Return (x, y) of the center of cell containing provided text 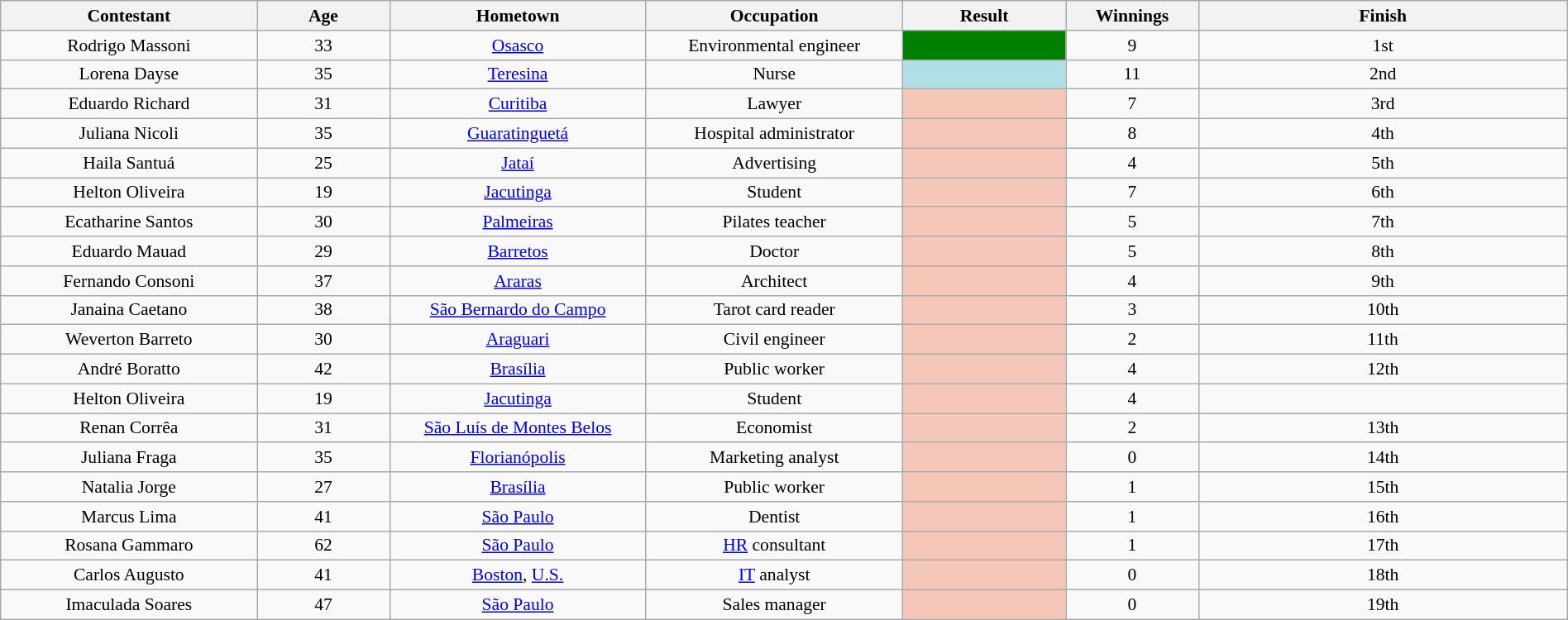
Hometown (518, 16)
27 (323, 487)
42 (323, 370)
Hospital administrator (774, 134)
Ecatharine Santos (129, 222)
Palmeiras (518, 222)
Juliana Nicoli (129, 134)
9 (1132, 45)
Pilates teacher (774, 222)
Lawyer (774, 104)
Tarot card reader (774, 310)
Marcus Lima (129, 517)
38 (323, 310)
37 (323, 281)
Result (984, 16)
HR consultant (774, 546)
7th (1383, 222)
10th (1383, 310)
3rd (1383, 104)
Curitiba (518, 104)
Architect (774, 281)
André Boratto (129, 370)
IT analyst (774, 575)
Finish (1383, 16)
Winnings (1132, 16)
1st (1383, 45)
Natalia Jorge (129, 487)
Imaculada Soares (129, 605)
17th (1383, 546)
25 (323, 163)
Doctor (774, 251)
47 (323, 605)
12th (1383, 370)
Barretos (518, 251)
11th (1383, 340)
Marketing analyst (774, 458)
Guaratinguetá (518, 134)
Sales manager (774, 605)
Age (323, 16)
Eduardo Richard (129, 104)
18th (1383, 575)
Araras (518, 281)
Dentist (774, 517)
Rosana Gammaro (129, 546)
Osasco (518, 45)
9th (1383, 281)
Civil engineer (774, 340)
Fernando Consoni (129, 281)
Occupation (774, 16)
19th (1383, 605)
Janaina Caetano (129, 310)
Juliana Fraga (129, 458)
Weverton Barreto (129, 340)
Eduardo Mauad (129, 251)
Contestant (129, 16)
11 (1132, 74)
14th (1383, 458)
Environmental engineer (774, 45)
Araguari (518, 340)
3 (1132, 310)
15th (1383, 487)
Nurse (774, 74)
16th (1383, 517)
6th (1383, 193)
Haila Santuá (129, 163)
Teresina (518, 74)
Rodrigo Massoni (129, 45)
São Bernardo do Campo (518, 310)
5th (1383, 163)
8th (1383, 251)
13th (1383, 428)
33 (323, 45)
Advertising (774, 163)
Renan Corrêa (129, 428)
2nd (1383, 74)
Economist (774, 428)
8 (1132, 134)
29 (323, 251)
4th (1383, 134)
Florianópolis (518, 458)
62 (323, 546)
Boston, U.S. (518, 575)
São Luís de Montes Belos (518, 428)
Lorena Dayse (129, 74)
Carlos Augusto (129, 575)
Jataí (518, 163)
